For the text-containing cell, return its midpoint in (X, Y) coordinate format. 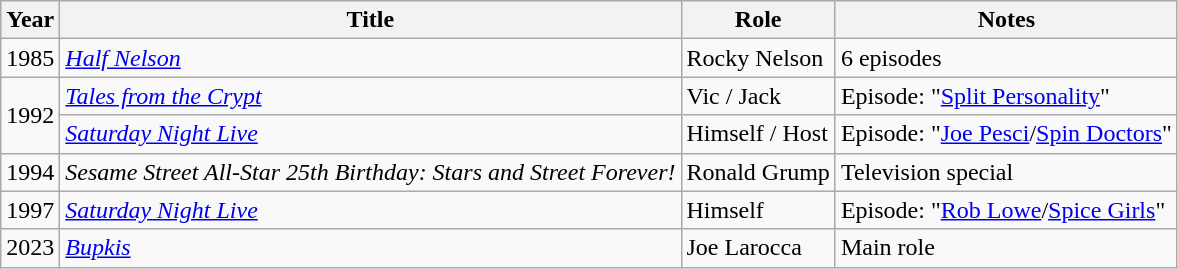
Title (370, 20)
Ronald Grump (758, 172)
6 episodes (1006, 58)
Episode: "Rob Lowe/Spice Girls" (1006, 210)
Role (758, 20)
Joe Larocca (758, 248)
1992 (30, 115)
Year (30, 20)
Bupkis (370, 248)
Sesame Street All-Star 25th Birthday: Stars and Street Forever! (370, 172)
Notes (1006, 20)
1994 (30, 172)
Television special (1006, 172)
Himself (758, 210)
Half Nelson (370, 58)
Main role (1006, 248)
1997 (30, 210)
Tales from the Crypt (370, 96)
Episode: "Split Personality" (1006, 96)
Rocky Nelson (758, 58)
Himself / Host (758, 134)
Vic / Jack (758, 96)
1985 (30, 58)
2023 (30, 248)
Episode: "Joe Pesci/Spin Doctors" (1006, 134)
